From the cell containing the given text, extract its center point as (X, Y) coordinate. 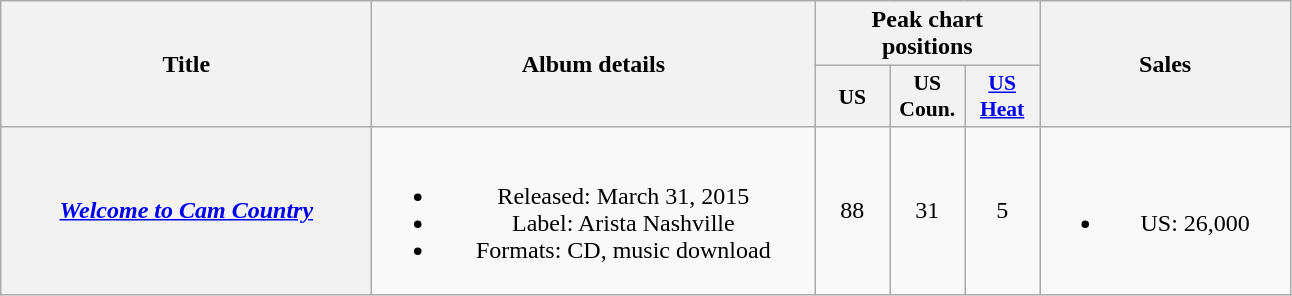
Released: March 31, 2015Label: Arista NashvilleFormats: CD, music download (594, 210)
Sales (1166, 64)
31 (928, 210)
Welcome to Cam Country (186, 210)
USHeat (1002, 96)
US (852, 96)
Album details (594, 64)
USCoun. (928, 96)
88 (852, 210)
Title (186, 64)
5 (1002, 210)
Peak chartpositions (928, 34)
US: 26,000 (1166, 210)
